Extract the (x, y) coordinate from the center of the cell holding the provided text.  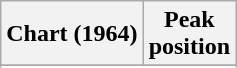
Peakposition (189, 34)
Chart (1964) (72, 34)
